Pinpoint the cell where the given text exists, returning its [x, y] midpoint coordinate. 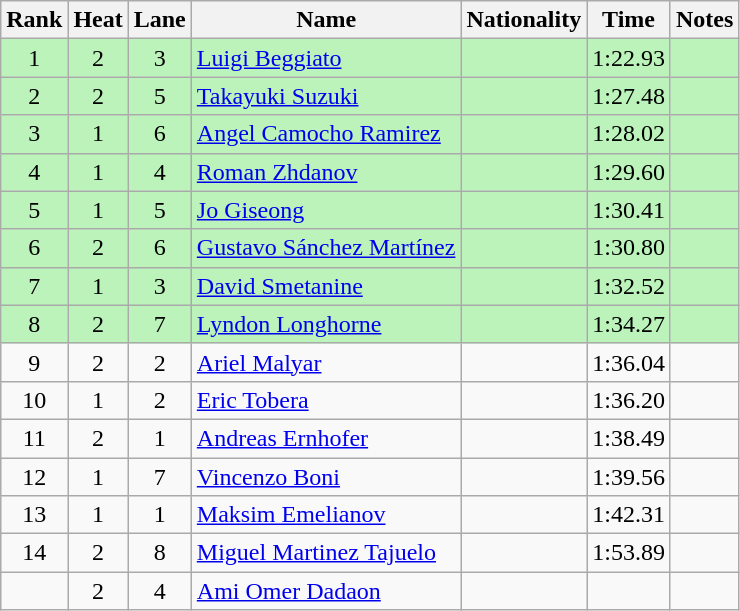
Nationality [524, 20]
1:27.48 [629, 96]
Jo Giseong [326, 210]
Ariel Malyar [326, 362]
Ami Omer Dadaon [326, 591]
Roman Zhdanov [326, 172]
Time [629, 20]
Gustavo Sánchez Martínez [326, 248]
David Smetanine [326, 286]
1:53.89 [629, 553]
1:36.20 [629, 400]
1:30.80 [629, 248]
1:36.04 [629, 362]
Rank [34, 20]
Takayuki Suzuki [326, 96]
12 [34, 477]
9 [34, 362]
Angel Camocho Ramirez [326, 134]
1:42.31 [629, 515]
1:22.93 [629, 58]
Luigi Beggiato [326, 58]
Heat [98, 20]
13 [34, 515]
1:38.49 [629, 438]
14 [34, 553]
1:32.52 [629, 286]
Andreas Ernhofer [326, 438]
Name [326, 20]
10 [34, 400]
Vincenzo Boni [326, 477]
1:39.56 [629, 477]
1:30.41 [629, 210]
1:34.27 [629, 324]
Eric Tobera [326, 400]
1:28.02 [629, 134]
1:29.60 [629, 172]
Miguel Martinez Tajuelo [326, 553]
Maksim Emelianov [326, 515]
Lyndon Longhorne [326, 324]
Lane [160, 20]
Notes [704, 20]
11 [34, 438]
